Return the (x, y) coordinate for the center point of the cell that contains the specified text.  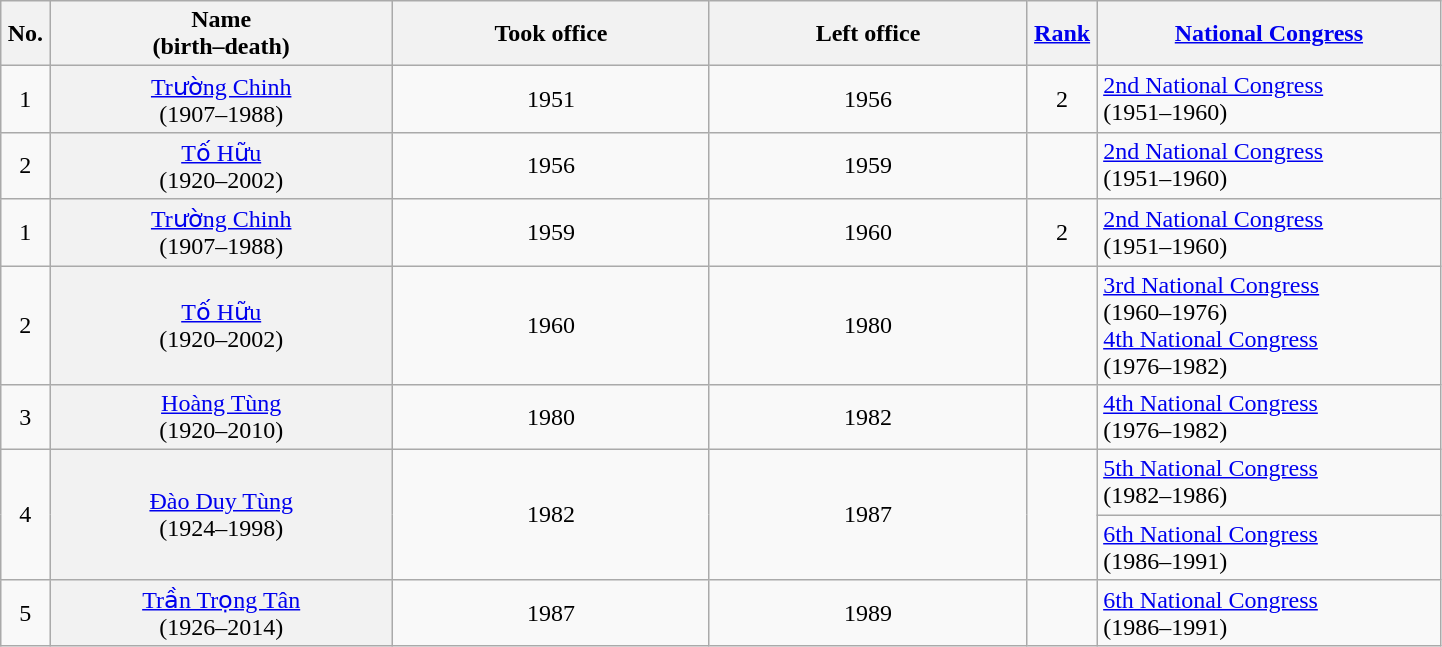
3rd National Congress(1960–1976)4th National Congress(1976–1982) (1270, 326)
No. (26, 34)
5 (26, 614)
Hoàng Tùng(1920–2010) (221, 418)
1989 (868, 614)
National Congress (1270, 34)
5th National Congress(1982–1986) (1270, 482)
Name(birth–death) (221, 34)
1951 (550, 100)
4 (26, 515)
Rank (1062, 34)
Trần Trọng Tân(1926–2014) (221, 614)
Took office (550, 34)
3 (26, 418)
Left office (868, 34)
Đào Duy Tùng(1924–1998) (221, 515)
4th National Congress(1976–1982) (1270, 418)
